Search for the cell housing the specified text and yield its (X, Y) center coordinate. 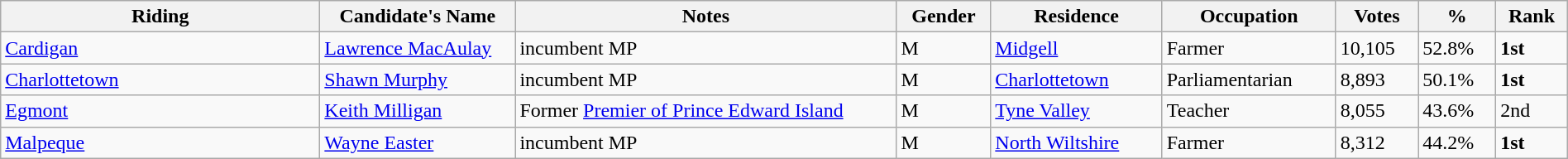
% (1457, 17)
Votes (1376, 17)
Shawn Murphy (418, 79)
43.6% (1457, 111)
North Wiltshire (1077, 142)
Wayne Easter (418, 142)
Gender (944, 17)
52.8% (1457, 48)
Lawrence MacAulay (418, 48)
Former Premier of Prince Edward Island (706, 111)
10,105 (1376, 48)
Riding (160, 17)
Notes (706, 17)
Parliamentarian (1249, 79)
Rank (1532, 17)
44.2% (1457, 142)
Cardigan (160, 48)
Occupation (1249, 17)
Tyne Valley (1077, 111)
Malpeque (160, 142)
8,893 (1376, 79)
2nd (1532, 111)
8,055 (1376, 111)
Keith Milligan (418, 111)
Residence (1077, 17)
Candidate's Name (418, 17)
8,312 (1376, 142)
50.1% (1457, 79)
Midgell (1077, 48)
Teacher (1249, 111)
Egmont (160, 111)
